Determine the [X, Y] coordinate at the center of the cell enclosing the given text.  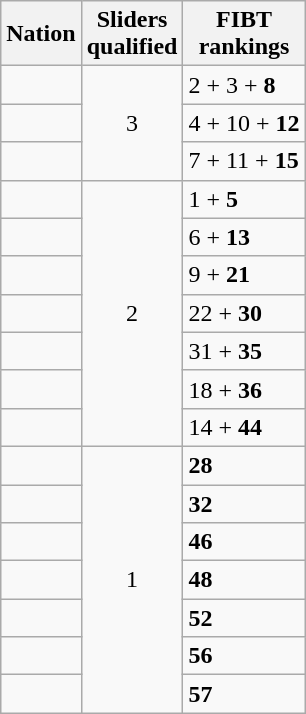
56 [244, 656]
18 + 36 [244, 389]
9 + 21 [244, 275]
6 + 13 [244, 237]
2 [132, 313]
52 [244, 618]
1 [132, 579]
Nation [41, 34]
31 + 35 [244, 351]
32 [244, 503]
57 [244, 694]
3 [132, 123]
FIBTrankings [244, 34]
48 [244, 580]
28 [244, 465]
Slidersqualified [132, 34]
14 + 44 [244, 427]
2 + 3 + 8 [244, 85]
22 + 30 [244, 313]
1 + 5 [244, 199]
4 + 10 + 12 [244, 123]
46 [244, 542]
7 + 11 + 15 [244, 161]
